Identify which cell holds the provided text, then report its (x, y) central coordinate. 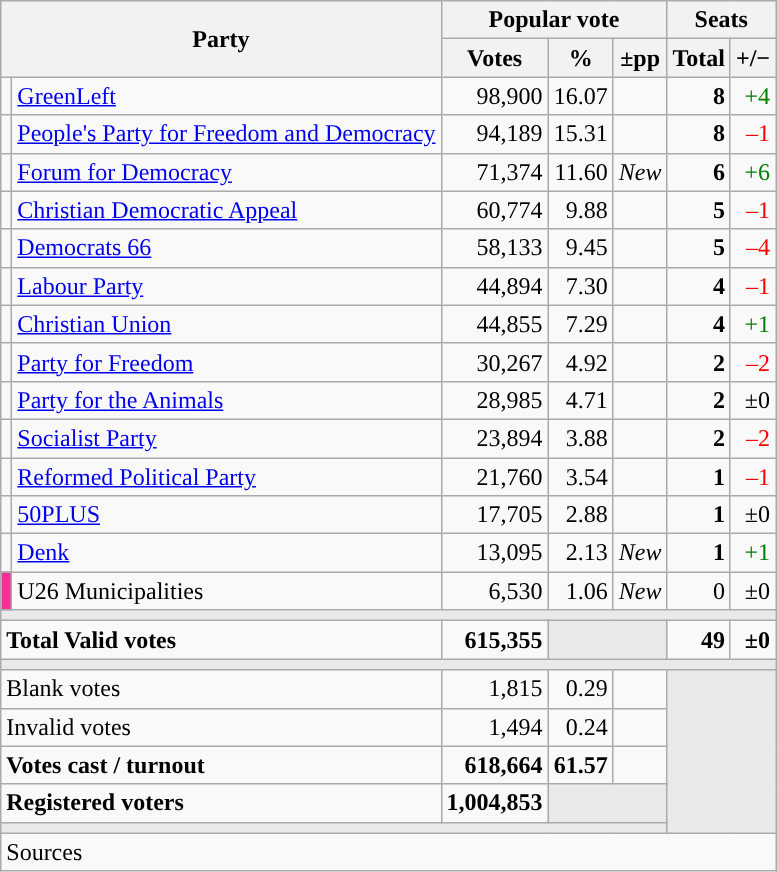
Denk (226, 553)
+/− (752, 58)
618,664 (494, 765)
Total Valid votes (221, 640)
Christian Democratic Appeal (226, 210)
6,530 (494, 591)
3.54 (580, 477)
44,855 (494, 324)
GreenLeft (226, 96)
1,004,853 (494, 803)
Invalid votes (221, 727)
Blank votes (221, 689)
2.88 (580, 515)
28,985 (494, 400)
U26 Municipalities (226, 591)
–4 (752, 248)
49 (699, 640)
Votes (494, 58)
6 (699, 172)
7.29 (580, 324)
Labour Party (226, 286)
1,815 (494, 689)
58,133 (494, 248)
Party for the Animals (226, 400)
4.92 (580, 362)
3.88 (580, 438)
16.07 (580, 96)
23,894 (494, 438)
30,267 (494, 362)
1.06 (580, 591)
Sources (388, 852)
% (580, 58)
9.88 (580, 210)
13,095 (494, 553)
Reformed Political Party (226, 477)
21,760 (494, 477)
+6 (752, 172)
98,900 (494, 96)
44,894 (494, 286)
Forum for Democracy (226, 172)
50PLUS (226, 515)
11.60 (580, 172)
Total (699, 58)
Socialist Party (226, 438)
±pp (640, 58)
9.45 (580, 248)
Registered voters (221, 803)
Party for Freedom (226, 362)
17,705 (494, 515)
61.57 (580, 765)
15.31 (580, 134)
Christian Union (226, 324)
People's Party for Freedom and Democracy (226, 134)
7.30 (580, 286)
Democrats 66 (226, 248)
71,374 (494, 172)
1,494 (494, 727)
4.71 (580, 400)
0.29 (580, 689)
Popular vote (554, 20)
60,774 (494, 210)
2.13 (580, 553)
0 (699, 591)
94,189 (494, 134)
Votes cast / turnout (221, 765)
0.24 (580, 727)
Seats (722, 20)
615,355 (494, 640)
+4 (752, 96)
Party (221, 39)
